Return (x, y) of the center of cell containing provided text 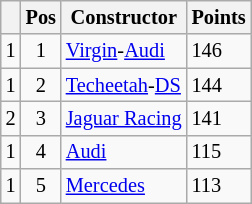
Audi (124, 152)
5 (41, 186)
146 (219, 51)
Virgin-Audi (124, 51)
144 (219, 85)
Points (219, 17)
115 (219, 152)
141 (219, 118)
Techeetah-DS (124, 85)
113 (219, 186)
Jaguar Racing (124, 118)
Pos (41, 17)
4 (41, 152)
3 (41, 118)
Mercedes (124, 186)
Constructor (124, 17)
